Output the (x, y) coordinate of the center of the cell containing the given text.  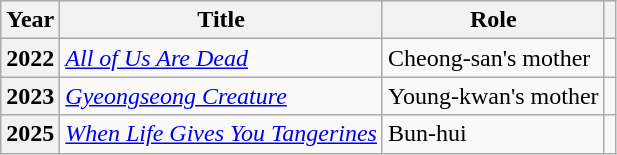
Bun-hui (493, 134)
All of Us Are Dead (222, 58)
2023 (30, 96)
Role (493, 20)
When Life Gives You Tangerines (222, 134)
2025 (30, 134)
Young-kwan's mother (493, 96)
Title (222, 20)
Year (30, 20)
Gyeongseong Creature (222, 96)
2022 (30, 58)
Cheong-san's mother (493, 58)
